Return (X, Y) of the center of cell containing provided text 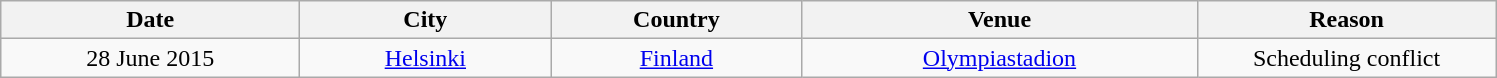
Scheduling conflict (1346, 58)
Venue (1000, 20)
Reason (1346, 20)
Date (150, 20)
Country (676, 20)
Helsinki (426, 58)
Olympiastadion (1000, 58)
City (426, 20)
Finland (676, 58)
28 June 2015 (150, 58)
